Identify which cell holds the provided text, then report its (x, y) central coordinate. 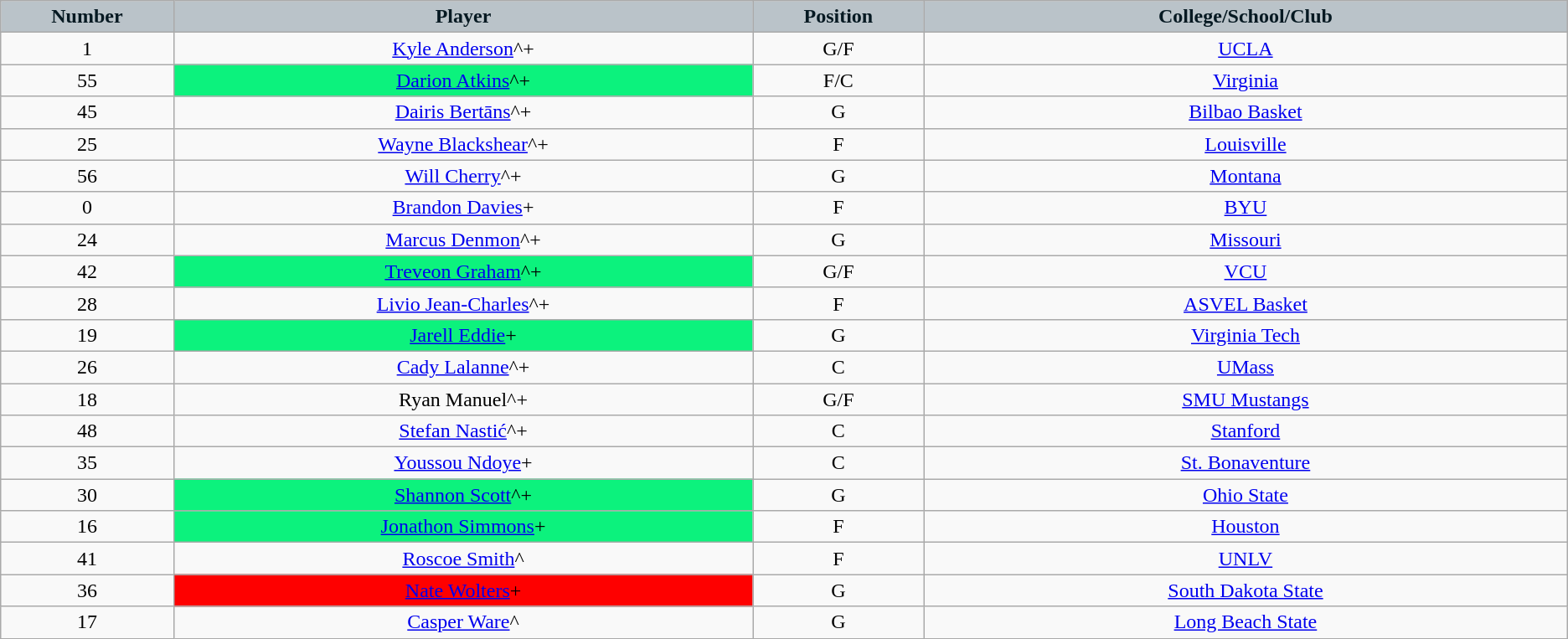
Wayne Blackshear^+ (463, 144)
Will Cherry^+ (463, 176)
30 (87, 495)
Louisville (1246, 144)
Youssou Ndoye+ (463, 463)
42 (87, 271)
ASVEL Basket (1246, 303)
Long Beach State (1246, 622)
17 (87, 622)
Roscoe Smith^ (463, 559)
25 (87, 144)
Number (87, 17)
Casper Ware^ (463, 622)
Houston (1246, 527)
24 (87, 240)
56 (87, 176)
Marcus Denmon^+ (463, 240)
Ohio State (1246, 495)
Bilbao Basket (1246, 112)
36 (87, 590)
F/C (838, 80)
41 (87, 559)
VCU (1246, 271)
Virginia Tech (1246, 335)
Darion Atkins^+ (463, 80)
UNLV (1246, 559)
Ryan Manuel^+ (463, 399)
SMU Mustangs (1246, 399)
48 (87, 431)
St. Bonaventure (1246, 463)
18 (87, 399)
28 (87, 303)
35 (87, 463)
1 (87, 49)
Brandon Davies+ (463, 208)
Nate Wolters+ (463, 590)
BYU (1246, 208)
26 (87, 367)
Dairis Bertāns^+ (463, 112)
Jonathon Simmons+ (463, 527)
Position (838, 17)
19 (87, 335)
College/School/Club (1246, 17)
Livio Jean-Charles^+ (463, 303)
Jarell Eddie+ (463, 335)
45 (87, 112)
South Dakota State (1246, 590)
Montana (1246, 176)
UMass (1246, 367)
UCLA (1246, 49)
Shannon Scott^+ (463, 495)
Virginia (1246, 80)
Player (463, 17)
55 (87, 80)
Kyle Anderson^+ (463, 49)
0 (87, 208)
16 (87, 527)
Cady Lalanne^+ (463, 367)
Stanford (1246, 431)
Missouri (1246, 240)
Stefan Nastić^+ (463, 431)
Treveon Graham^+ (463, 271)
